Extract the [x, y] coordinate from the center of the cell holding the provided text.  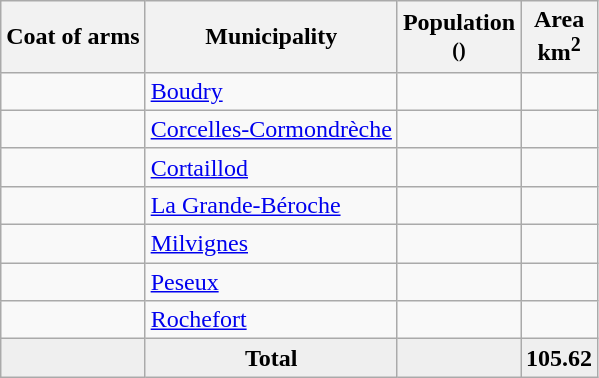
La Grande-Béroche [271, 205]
Cortaillod [271, 167]
Rochefort [271, 320]
Area km2 [560, 37]
Total [271, 358]
Peseux [271, 282]
Municipality [271, 37]
Coat of arms [73, 37]
105.62 [560, 358]
Corcelles-Cormondrèche [271, 129]
Milvignes [271, 244]
Boudry [271, 91]
Population() [458, 37]
